Provide the [x, y] coordinate of the cell's center where the given text is located.  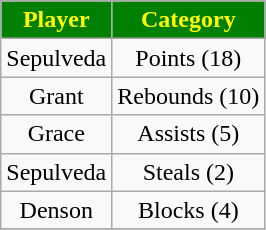
Rebounds (10) [188, 96]
Grant [56, 96]
Grace [56, 134]
Player [56, 20]
Blocks (4) [188, 210]
Denson [56, 210]
Steals (2) [188, 172]
Category [188, 20]
Assists (5) [188, 134]
Points (18) [188, 58]
